Capture the cell that displays the provided text and extract its (X, Y) central coordinate. 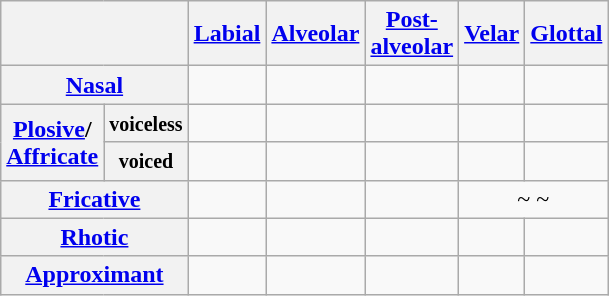
Alveolar (316, 34)
Post-alveolar (412, 34)
Rhotic (94, 237)
Labial (227, 34)
~ ~ (534, 199)
voiced (146, 161)
Plosive/Affricate (52, 142)
Glottal (566, 34)
Velar (492, 34)
Approximant (94, 275)
voiceless (146, 123)
Fricative (94, 199)
Nasal (94, 85)
